Extract the (x, y) coordinate from the center of the cell holding the provided text.  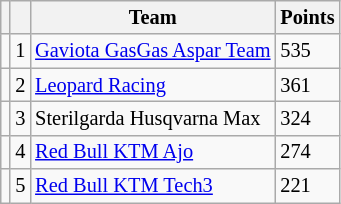
Team (152, 17)
2 (20, 85)
Sterilgarda Husqvarna Max (152, 118)
Leopard Racing (152, 85)
274 (307, 152)
Red Bull KTM Ajo (152, 152)
221 (307, 186)
324 (307, 118)
1 (20, 51)
4 (20, 152)
Red Bull KTM Tech3 (152, 186)
Gaviota GasGas Aspar Team (152, 51)
361 (307, 85)
3 (20, 118)
535 (307, 51)
Points (307, 17)
5 (20, 186)
